Return the (X, Y) coordinate for the center point of the cell that contains the specified text.  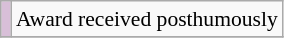
Award received posthumously (147, 19)
